Locate the cell with the specified text and output its [X, Y] center coordinate. 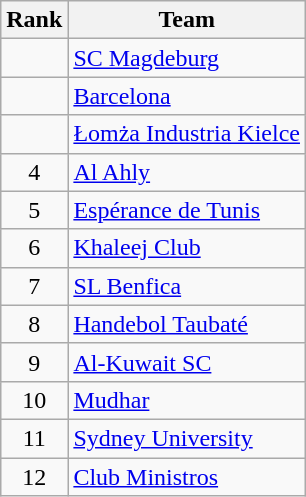
Club Ministros [187, 477]
Rank [34, 20]
Al Ahly [187, 172]
Khaleej Club [187, 248]
Łomża Industria Kielce [187, 134]
Mudhar [187, 400]
SL Benfica [187, 286]
6 [34, 248]
4 [34, 172]
12 [34, 477]
7 [34, 286]
Al-Kuwait SC [187, 362]
5 [34, 210]
8 [34, 324]
Barcelona [187, 96]
9 [34, 362]
Team [187, 20]
SC Magdeburg [187, 58]
Handebol Taubaté [187, 324]
Espérance de Tunis [187, 210]
Sydney University [187, 438]
10 [34, 400]
11 [34, 438]
